For the text-containing cell, return its midpoint in [x, y] coordinate format. 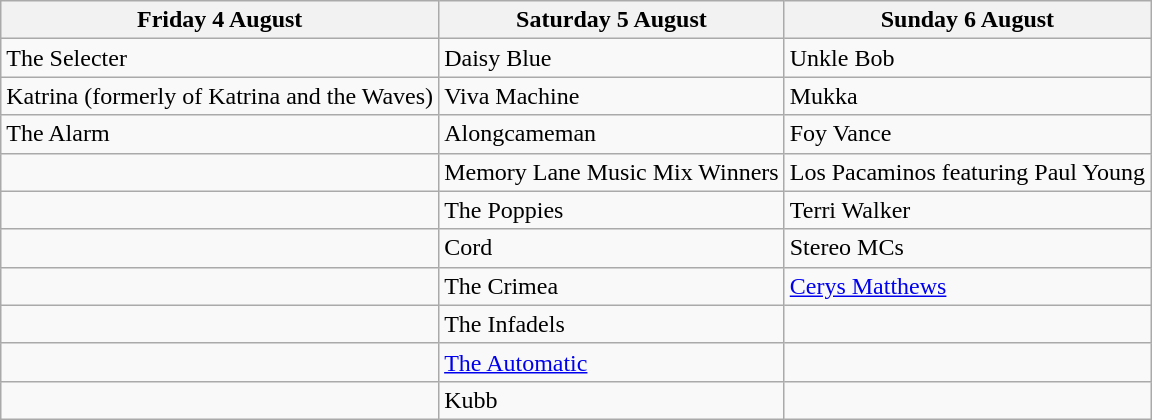
Cerys Matthews [967, 286]
The Infadels [612, 324]
Katrina (formerly of Katrina and the Waves) [220, 96]
Kubb [612, 400]
Foy Vance [967, 134]
Friday 4 August [220, 20]
The Automatic [612, 362]
Memory Lane Music Mix Winners [612, 172]
The Poppies [612, 210]
Mukka [967, 96]
Alongcameman [612, 134]
Unkle Bob [967, 58]
Viva Machine [612, 96]
Stereo MCs [967, 248]
Saturday 5 August [612, 20]
The Selecter [220, 58]
The Crimea [612, 286]
Daisy Blue [612, 58]
Los Pacaminos featuring Paul Young [967, 172]
The Alarm [220, 134]
Terri Walker [967, 210]
Sunday 6 August [967, 20]
Cord [612, 248]
